For the text-containing cell, return its midpoint in [x, y] coordinate format. 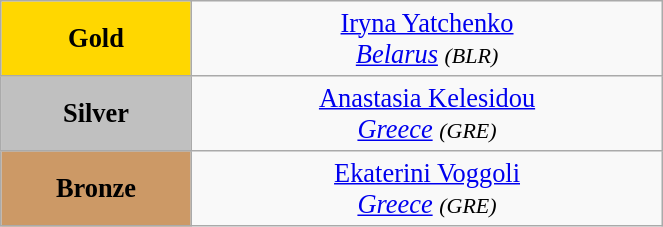
Ekaterini VoggoliGreece (GRE) [427, 188]
Anastasia KelesidouGreece (GRE) [427, 112]
Bronze [96, 188]
Gold [96, 38]
Silver [96, 112]
Iryna YatchenkoBelarus (BLR) [427, 38]
